For the text-containing cell, return its midpoint in (x, y) coordinate format. 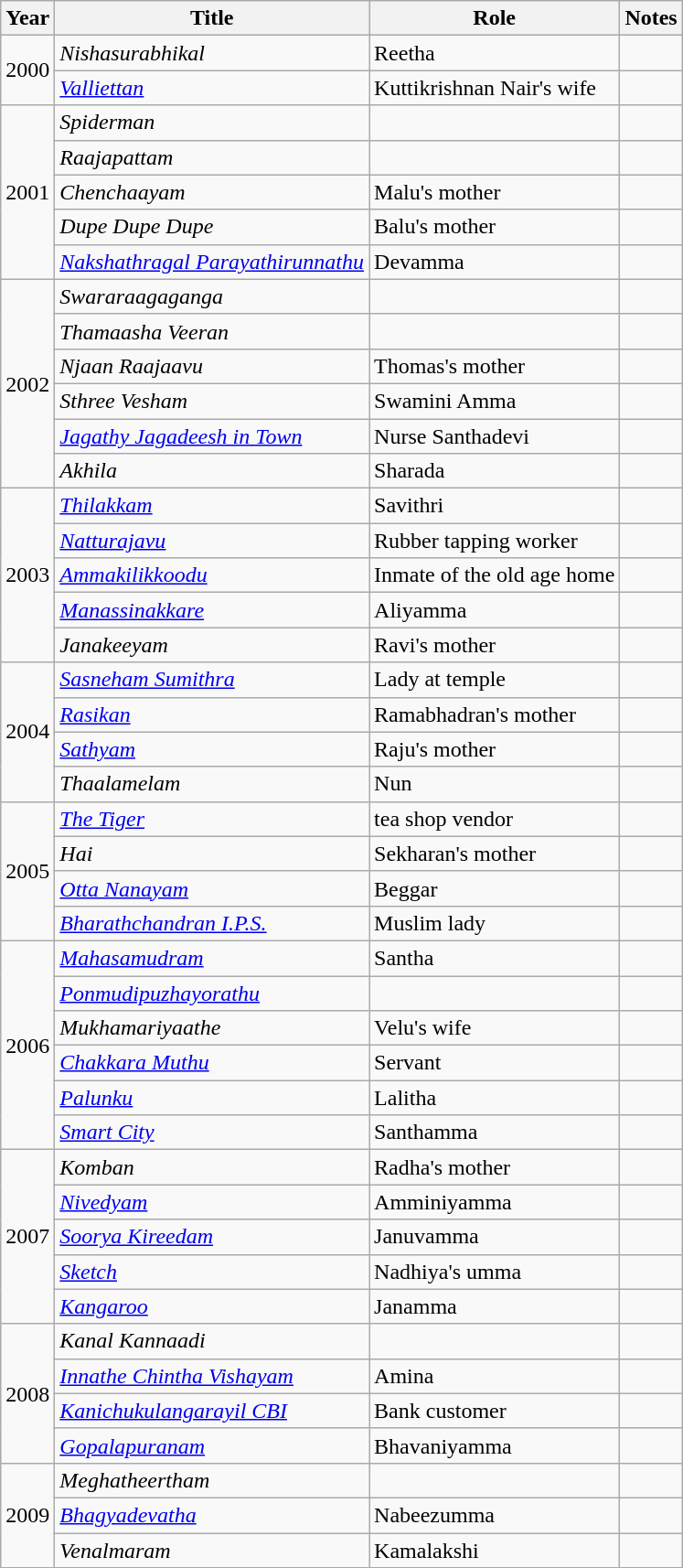
Balu's mother (495, 227)
Thaalamelam (212, 784)
Smart City (212, 1133)
Palunku (212, 1098)
Santha (495, 958)
Malu's mother (495, 192)
Bharathchandran I.P.S. (212, 923)
Njaan Raajaavu (212, 366)
The Tiger (212, 819)
Akhila (212, 471)
Sathyam (212, 749)
Role (495, 18)
Meghatheertham (212, 1480)
Sthree Vesham (212, 401)
Raajapattam (212, 157)
Kamalakshi (495, 1551)
Bhagyadevatha (212, 1515)
Manassinakkare (212, 610)
Nakshathragal Parayathirunnathu (212, 262)
Komban (212, 1167)
Spiderman (212, 123)
Aliyamma (495, 610)
Chakkara Muthu (212, 1063)
Rasikan (212, 714)
Lady at temple (495, 680)
2007 (27, 1237)
Gopalapuranam (212, 1445)
Ammakilikkoodu (212, 575)
Jagathy Jagadeesh in Town (212, 436)
Nadhiya's umma (495, 1272)
Hai (212, 854)
Sketch (212, 1272)
Velu's wife (495, 1028)
Amminiyamma (495, 1202)
2002 (27, 383)
Januvamma (495, 1237)
Ramabhadran's mother (495, 714)
2000 (27, 70)
Year (27, 18)
Devamma (495, 262)
Chenchaayam (212, 192)
2006 (27, 1045)
Nabeezumma (495, 1515)
Kanichukulangarayil CBI (212, 1411)
Servant (495, 1063)
Nishasurabhikal (212, 53)
tea shop vendor (495, 819)
2003 (27, 575)
Venalmaram (212, 1551)
Kanal Kannaadi (212, 1341)
Inmate of the old age home (495, 575)
2004 (27, 732)
Swamini Amma (495, 401)
Thilakkam (212, 506)
Mukhamariyaathe (212, 1028)
Ravi's mother (495, 645)
Thamaasha Veeran (212, 331)
Bhavaniyamma (495, 1445)
Soorya Kireedam (212, 1237)
Reetha (495, 53)
Muslim lady (495, 923)
Natturajavu (212, 541)
Amina (495, 1376)
2005 (27, 871)
Title (212, 18)
Sharada (495, 471)
Valliettan (212, 88)
2001 (27, 192)
Otta Nanayam (212, 888)
Nurse Santhadevi (495, 436)
Dupe Dupe Dupe (212, 227)
Rubber tapping worker (495, 541)
Sekharan's mother (495, 854)
Beggar (495, 888)
Ponmudipuzhayorathu (212, 993)
2008 (27, 1393)
Notes (651, 18)
Nun (495, 784)
Sasneham Sumithra (212, 680)
Swararaagaganga (212, 296)
Nivedyam (212, 1202)
Kangaroo (212, 1306)
Mahasamudram (212, 958)
Thomas's mother (495, 366)
Santhamma (495, 1133)
Raju's mother (495, 749)
Lalitha (495, 1098)
Janamma (495, 1306)
Savithri (495, 506)
2009 (27, 1515)
Janakeeyam (212, 645)
Radha's mother (495, 1167)
Innathe Chintha Vishayam (212, 1376)
Bank customer (495, 1411)
Kuttikrishnan Nair's wife (495, 88)
